From the cell containing the given text, extract its center point as [x, y] coordinate. 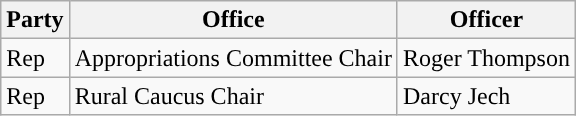
Rural Caucus Chair [233, 96]
Darcy Jech [486, 96]
Party [35, 20]
Roger Thompson [486, 58]
Officer [486, 20]
Appropriations Committee Chair [233, 58]
Office [233, 20]
